Locate the cell with the specified text and output its (X, Y) center coordinate. 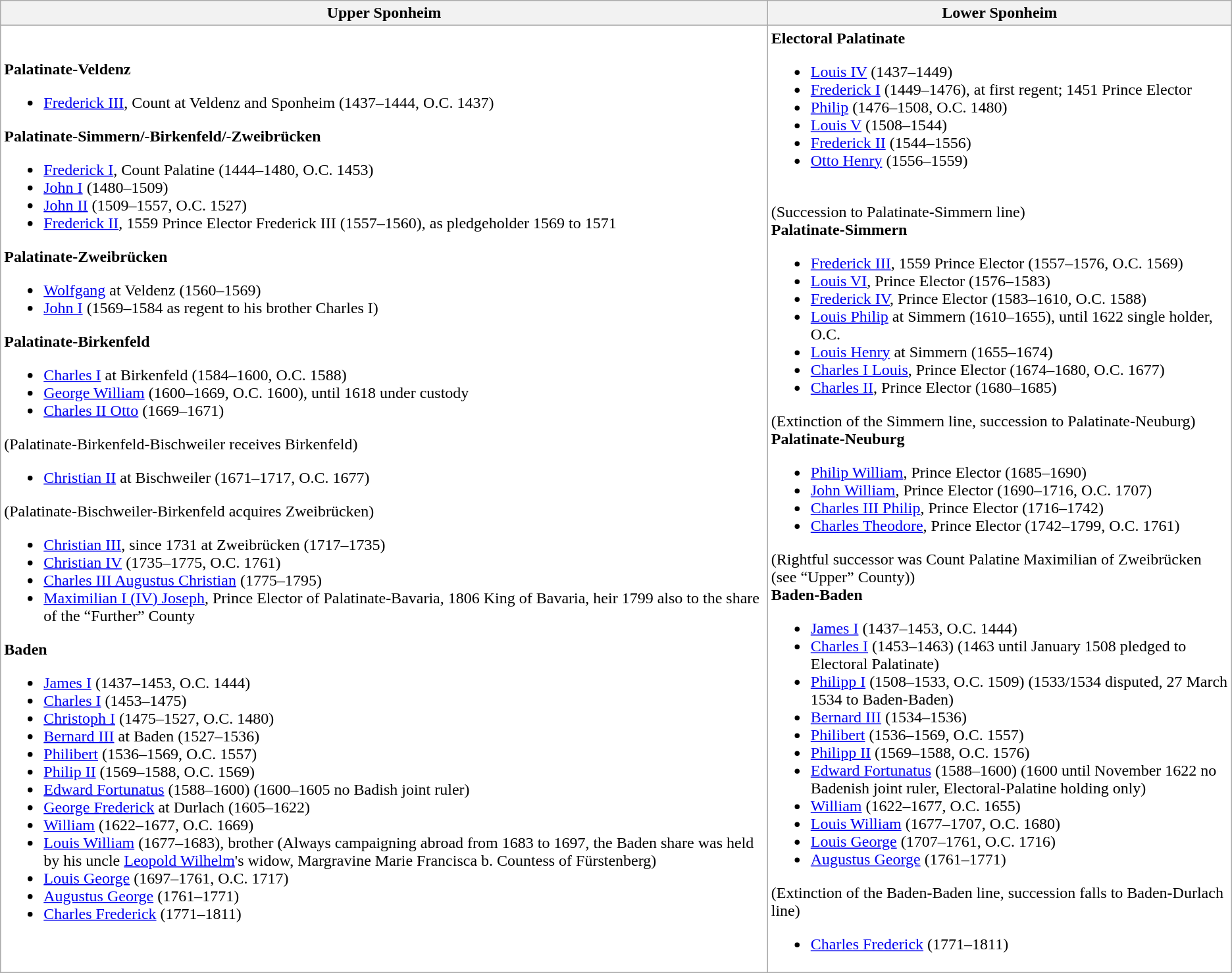
Lower Sponheim (999, 13)
Upper Sponheim (384, 13)
